Output the (x, y) coordinate of the center of the cell containing the given text.  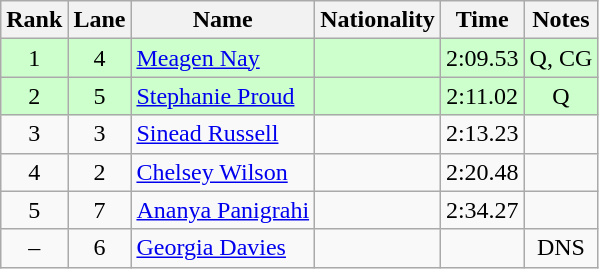
Rank (34, 20)
1 (34, 58)
Notes (561, 20)
2:34.27 (482, 210)
Lane (100, 20)
– (34, 248)
Q (561, 96)
2:11.02 (482, 96)
Nationality (378, 20)
2:20.48 (482, 172)
Stephanie Proud (223, 96)
Meagen Nay (223, 58)
Time (482, 20)
Name (223, 20)
Sinead Russell (223, 134)
DNS (561, 248)
Chelsey Wilson (223, 172)
2:13.23 (482, 134)
Georgia Davies (223, 248)
6 (100, 248)
Ananya Panigrahi (223, 210)
Q, CG (561, 58)
2:09.53 (482, 58)
7 (100, 210)
